Return the [x, y] coordinate for the center point of the cell that contains the specified text.  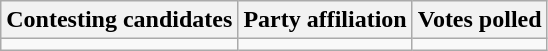
Party affiliation [325, 20]
Contesting candidates [120, 20]
Votes polled [480, 20]
